Detect which cell encompasses the target text, then output its [x, y] center coordinate. 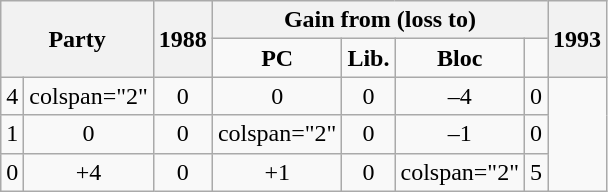
1 [12, 134]
Party [78, 39]
–1 [460, 134]
Gain from (loss to) [380, 20]
4 [12, 96]
+4 [89, 172]
+1 [277, 172]
Bloc [460, 58]
Lib. [368, 58]
1993 [578, 39]
PC [277, 58]
1988 [182, 39]
–4 [460, 96]
5 [536, 172]
